Locate the cell with the specified text and output its [X, Y] center coordinate. 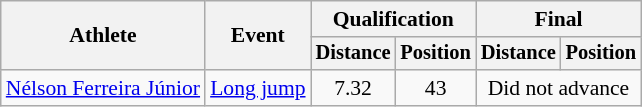
7.32 [354, 88]
Nélson Ferreira Júnior [103, 88]
Qualification [394, 19]
43 [435, 88]
Athlete [103, 36]
Event [258, 36]
Final [558, 19]
Long jump [258, 88]
Did not advance [558, 88]
